Extract the (x, y) coordinate from the center of the cell holding the provided text.  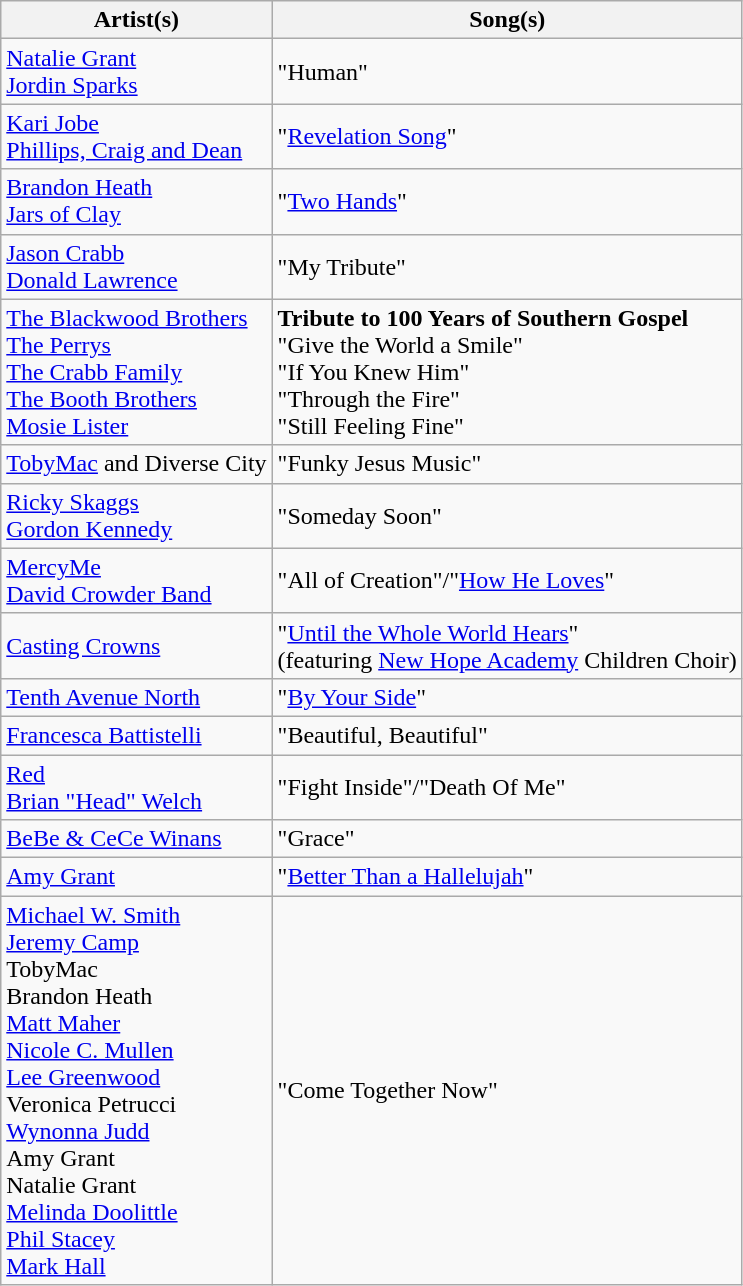
"Beautiful, Beautiful" (507, 735)
"Funky Jesus Music" (507, 464)
"Come Together Now" (507, 1090)
Casting Crowns (136, 646)
Artist(s) (136, 20)
"Two Hands" (507, 202)
Tenth Avenue North (136, 697)
"Someday Soon" (507, 516)
TobyMac and Diverse City (136, 464)
"My Tribute" (507, 266)
MercyMeDavid Crowder Band (136, 580)
"Human" (507, 72)
RedBrian "Head" Welch (136, 786)
The Blackwood BrothersThe PerrysThe Crabb FamilyThe Booth BrothersMosie Lister (136, 372)
"By Your Side" (507, 697)
Brandon HeathJars of Clay (136, 202)
Jason CrabbDonald Lawrence (136, 266)
"Revelation Song" (507, 136)
"All of Creation"/"How He Loves" (507, 580)
"Better Than a Hallelujah" (507, 877)
BeBe & CeCe Winans (136, 839)
Tribute to 100 Years of Southern Gospel"Give the World a Smile""If You Knew Him""Through the Fire""Still Feeling Fine" (507, 372)
Kari JobePhillips, Craig and Dean (136, 136)
"Until the Whole World Hears"(featuring New Hope Academy Children Choir) (507, 646)
Francesca Battistelli (136, 735)
Amy Grant (136, 877)
"Grace" (507, 839)
Ricky SkaggsGordon Kennedy (136, 516)
Natalie GrantJordin Sparks (136, 72)
"Fight Inside"/"Death Of Me" (507, 786)
Song(s) (507, 20)
